Determine the (X, Y) coordinate at the center of the cell enclosing the given text.  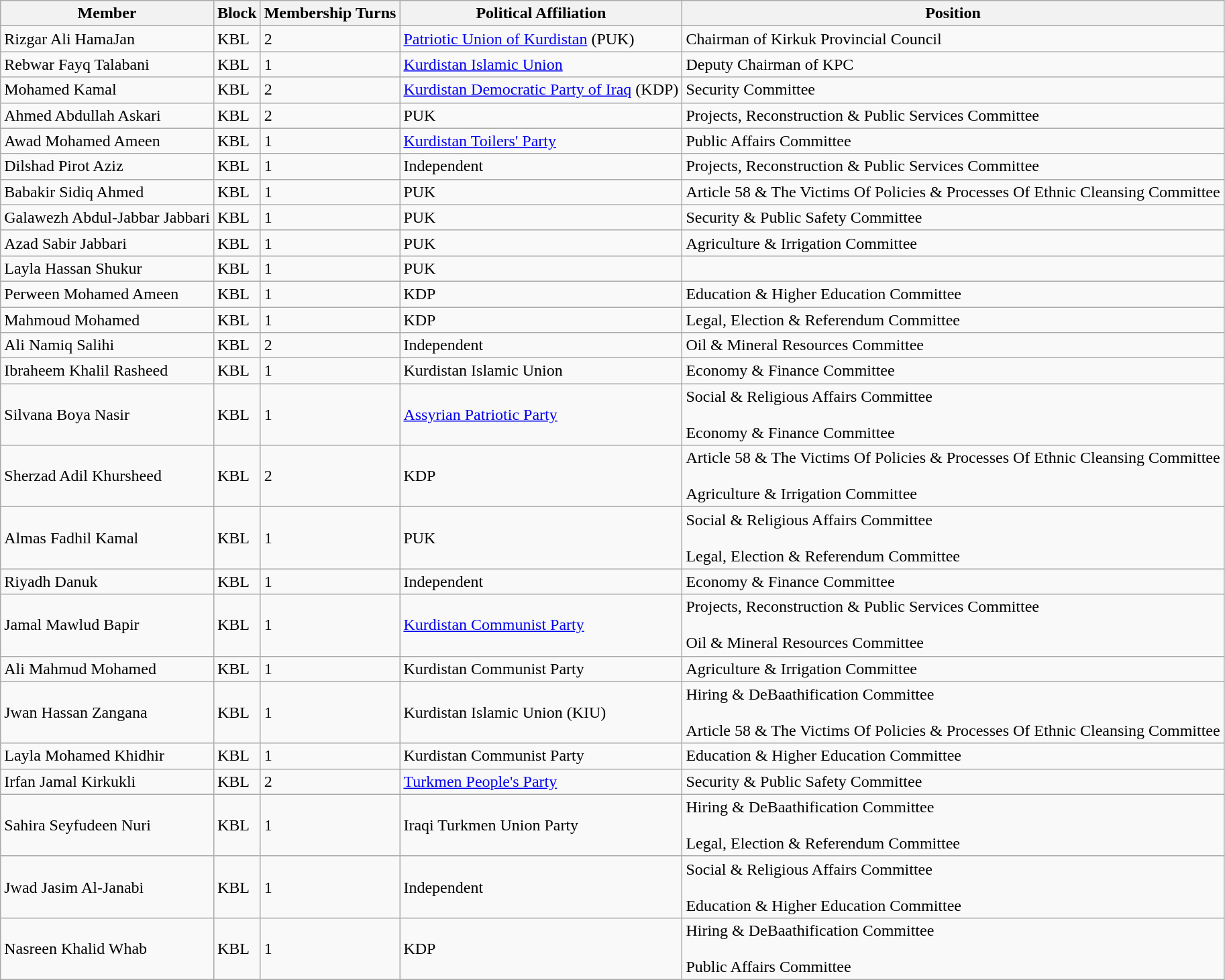
Irfan Jamal Kirkukli (107, 781)
Legal, Election & Referendum Committee (953, 320)
Sahira Seyfudeen Nuri (107, 825)
Ahmed Abdullah Askari (107, 115)
Jwad Jasim Al-Janabi (107, 887)
Ibraheem Khalil Rasheed (107, 371)
Kurdistan Toilers' Party (541, 141)
Social & Religious Affairs Committee Legal, Election & Referendum Committee (953, 538)
Rizgar Ali HamaJan (107, 39)
Awad Mohamed Ameen (107, 141)
Layla Mohamed Khidhir (107, 756)
Sherzad Adil Khursheed (107, 476)
Hiring & DeBaathification CommitteeLegal, Election & Referendum Committee (953, 825)
Iraqi Turkmen Union Party (541, 825)
Article 58 & The Victims Of Policies & Processes Of Ethnic Cleansing Committee Agriculture & Irrigation Committee (953, 476)
Dilshad Pirot Aziz (107, 166)
Membership Turns (330, 13)
Kurdistan Democratic Party of Iraq (KDP) (541, 90)
Assyrian Patriotic Party (541, 415)
Oil & Mineral Resources Committee (953, 345)
Mohamed Kamal (107, 90)
Silvana Boya Nasir (107, 415)
Ali Mahmud Mohamed (107, 669)
Nasreen Khalid Whab (107, 948)
Article 58 & The Victims Of Policies & Processes Of Ethnic Cleansing Committee (953, 192)
Political Affiliation (541, 13)
Riyadh Danuk (107, 582)
Social & Religious Affairs CommitteeEducation & Higher Education Committee (953, 887)
Rebwar Fayq Talabani (107, 64)
Layla Hassan Shukur (107, 268)
Security Committee (953, 90)
Hiring & DeBaathification CommitteeArticle 58 & The Victims Of Policies & Processes Of Ethnic Cleansing Committee (953, 712)
Member (107, 13)
Public Affairs Committee (953, 141)
Deputy Chairman of KPC (953, 64)
Position (953, 13)
Jwan Hassan Zangana (107, 712)
Turkmen People's Party (541, 781)
Chairman of Kirkuk Provincial Council (953, 39)
Block (237, 13)
Social & Religious Affairs CommitteeEconomy & Finance Committee (953, 415)
Jamal Mawlud Bapir (107, 625)
Patriotic Union of Kurdistan (PUK) (541, 39)
Perween Mohamed Ameen (107, 294)
Ali Namiq Salihi (107, 345)
Babakir Sidiq Ahmed (107, 192)
Hiring & DeBaathification CommitteePublic Affairs Committee (953, 948)
Almas Fadhil Kamal (107, 538)
Projects, Reconstruction & Public Services CommitteeOil & Mineral Resources Committee (953, 625)
Galawezh Abdul-Jabbar Jabbari (107, 217)
Kurdistan Islamic Union (KIU) (541, 712)
Azad Sabir Jabbari (107, 243)
Mahmoud Mohamed (107, 320)
